Extract the [x, y] coordinate from the center of the cell holding the provided text.  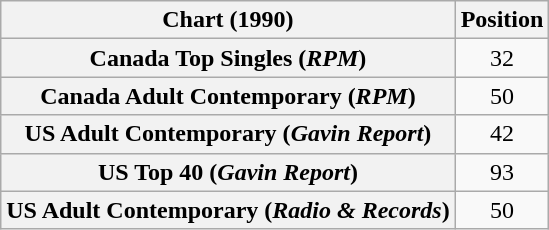
Canada Top Singles (RPM) [228, 58]
93 [502, 172]
US Adult Contemporary (Gavin Report) [228, 134]
Chart (1990) [228, 20]
Position [502, 20]
32 [502, 58]
42 [502, 134]
US Adult Contemporary (Radio & Records) [228, 210]
US Top 40 (Gavin Report) [228, 172]
Canada Adult Contemporary (RPM) [228, 96]
